Scan for the cell matching the given text and deliver its [x, y] coordinate at center. 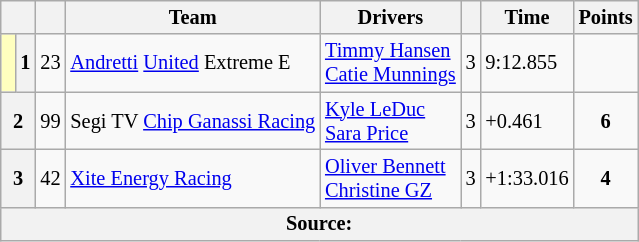
+0.461 [526, 121]
1 [26, 63]
+1:33.016 [526, 178]
Timmy Hansen Catie Munnings [390, 63]
99 [50, 121]
6 [606, 121]
Time [526, 17]
4 [606, 178]
Points [606, 17]
Xite Energy Racing [192, 178]
Source: [320, 224]
Kyle LeDuc Sara Price [390, 121]
Andretti United Extreme E [192, 63]
2 [18, 121]
23 [50, 63]
Segi TV Chip Ganassi Racing [192, 121]
Oliver Bennett Christine GZ [390, 178]
42 [50, 178]
Drivers [390, 17]
9:12.855 [526, 63]
Team [192, 17]
